Identify which cell holds the provided text, then report its (X, Y) central coordinate. 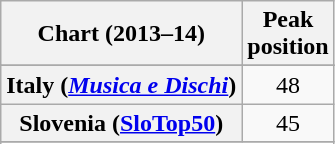
Slovenia (SloTop50) (122, 123)
Italy (Musica e Dischi) (122, 85)
48 (288, 85)
Peakposition (288, 34)
Chart (2013–14) (122, 34)
45 (288, 123)
